Provide the (x, y) coordinate of the cell's center where the given text is located.  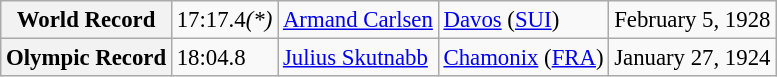
Davos (SUI) (524, 20)
February 5, 1928 (692, 20)
Armand Carlsen (358, 20)
Chamonix (FRA) (524, 58)
Olympic Record (86, 58)
January 27, 1924 (692, 58)
World Record (86, 20)
18:04.8 (224, 58)
17:17.4(*) (224, 20)
Julius Skutnabb (358, 58)
